Provide the [x, y] coordinate of the cell's center where the given text is located.  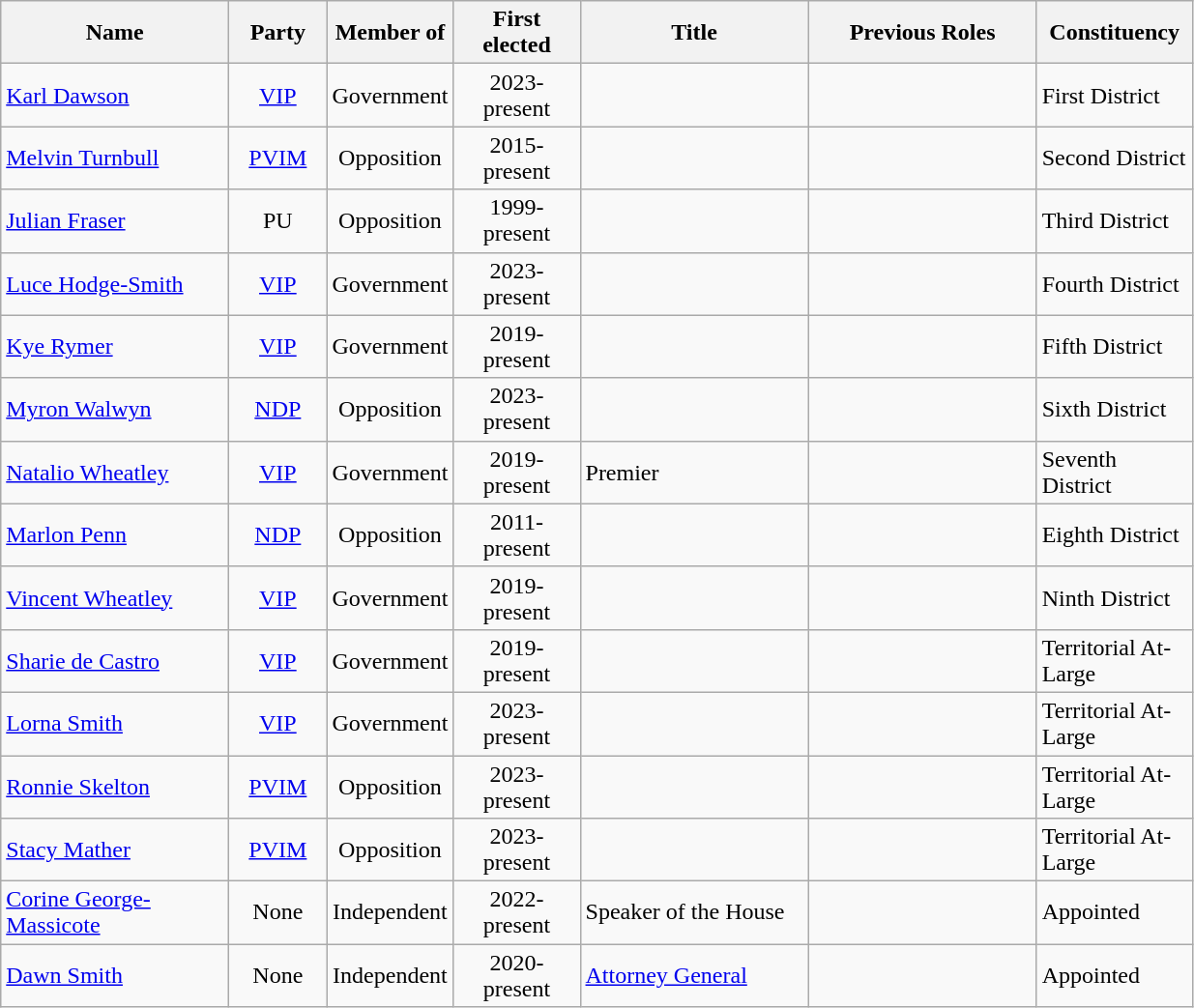
Fifth District [1114, 346]
Luce Hodge-Smith [115, 284]
Sixth District [1114, 410]
Myron Walwyn [115, 410]
Party [278, 33]
Kye Rymer [115, 346]
Title [694, 33]
Melvin Turnbull [115, 158]
Name [115, 33]
Lorna Smith [115, 723]
First elected [516, 33]
Vincent Wheatley [115, 597]
First District [1114, 95]
Julian Fraser [115, 220]
Speaker of the House [694, 912]
2015-present [516, 158]
Karl Dawson [115, 95]
Third District [1114, 220]
Constituency [1114, 33]
Sharie de Castro [115, 661]
Ninth District [1114, 597]
Eighth District [1114, 535]
Fourth District [1114, 284]
Marlon Penn [115, 535]
Seventh District [1114, 472]
Previous Roles [922, 33]
Natalio Wheatley [115, 472]
Member of [391, 33]
Stacy Mather [115, 850]
Dawn Smith [115, 976]
Attorney General [694, 976]
2020-present [516, 976]
Corine George-Massicote [115, 912]
2022-present [516, 912]
Ronnie Skelton [115, 787]
PU [278, 220]
1999-present [516, 220]
Premier [694, 472]
2011-present [516, 535]
Second District [1114, 158]
